Output the (x, y) coordinate of the center of the cell containing the given text.  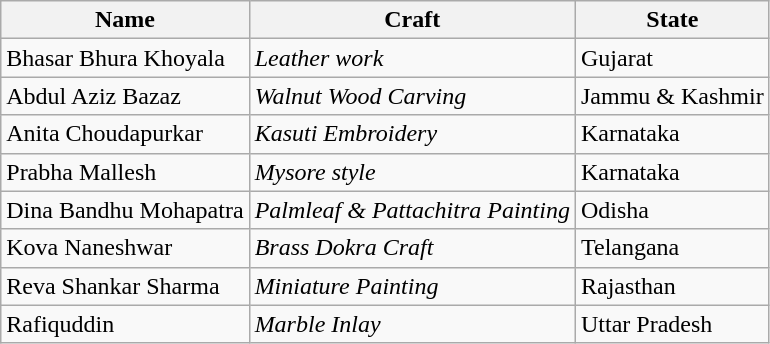
Reva Shankar Sharma (125, 286)
Kasuti Embroidery (412, 134)
Rafiquddin (125, 324)
Kova Naneshwar (125, 248)
Dina Bandhu Mohapatra (125, 210)
Anita Choudapurkar (125, 134)
Jammu & Kashmir (672, 96)
Uttar Pradesh (672, 324)
Name (125, 20)
Abdul Aziz Bazaz (125, 96)
Odisha (672, 210)
Telangana (672, 248)
Leather work (412, 58)
Bhasar Bhura Khoyala (125, 58)
State (672, 20)
Gujarat (672, 58)
Prabha Mallesh (125, 172)
Walnut Wood Carving (412, 96)
Miniature Painting (412, 286)
Brass Dokra Craft (412, 248)
Mysore style (412, 172)
Craft (412, 20)
Marble Inlay (412, 324)
Palmleaf & Pattachitra Painting (412, 210)
Rajasthan (672, 286)
